From the cell containing the given text, extract its center point as [x, y] coordinate. 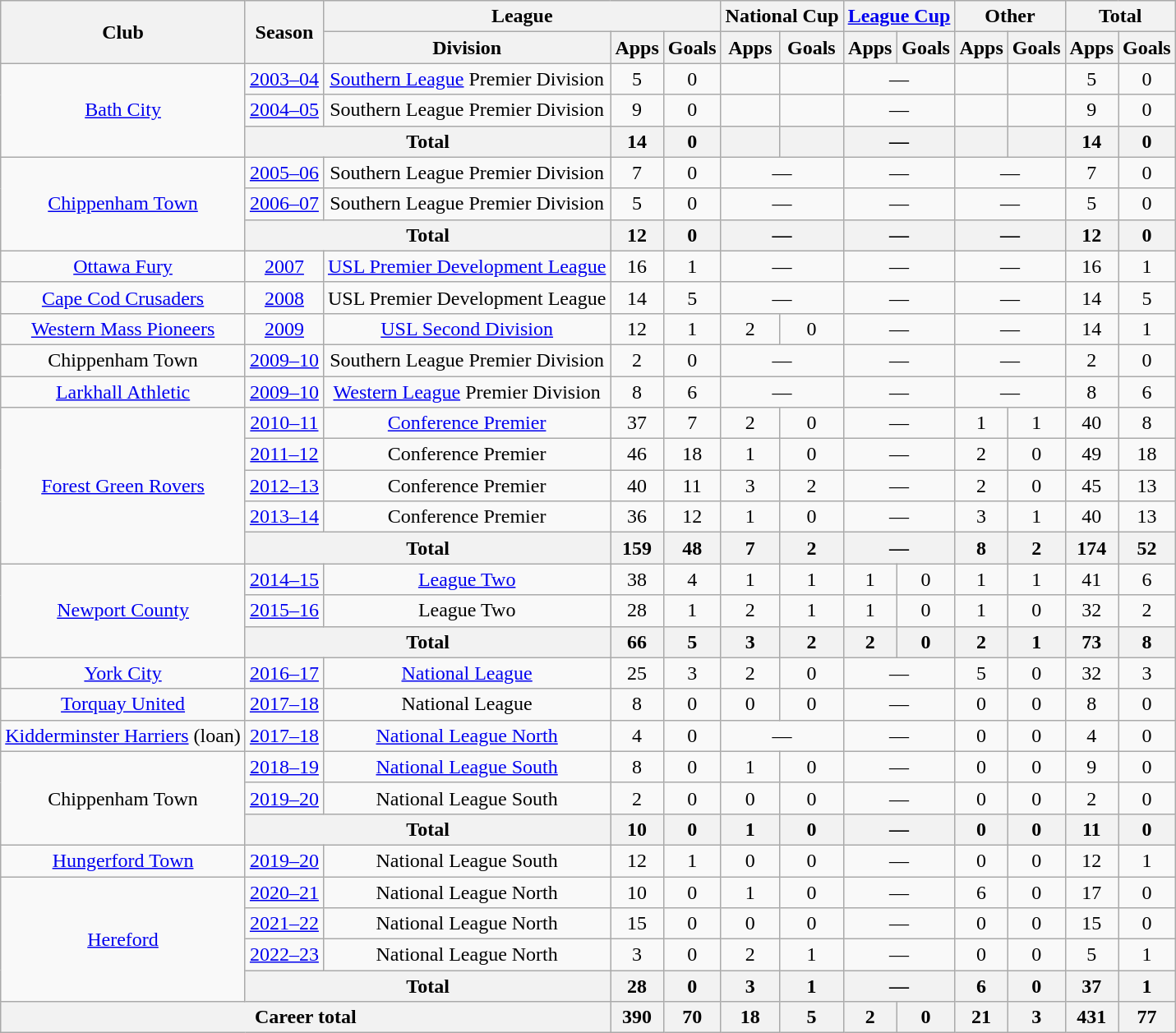
Western Mass Pioneers [123, 329]
Forest Green Rovers [123, 486]
Newport County [123, 611]
66 [637, 642]
2018–19 [284, 767]
USL Second Division [467, 329]
2012–13 [284, 486]
77 [1146, 1017]
2011–12 [284, 454]
41 [1091, 579]
52 [1146, 548]
National Cup [782, 16]
390 [637, 1017]
York City [123, 673]
45 [1091, 486]
2004–05 [284, 110]
2007 [284, 266]
Club [123, 32]
2013–14 [284, 517]
2006–07 [284, 204]
Season [284, 32]
Division [467, 48]
2015–16 [284, 611]
36 [637, 517]
70 [692, 1017]
2005–06 [284, 173]
2008 [284, 297]
Larkhall Athletic [123, 392]
Hungerford Town [123, 860]
38 [637, 579]
Career total [306, 1017]
159 [637, 548]
174 [1091, 548]
Other [1010, 16]
2020–21 [284, 892]
Torquay United [123, 704]
Ottawa Fury [123, 266]
2010–11 [284, 423]
431 [1091, 1017]
Cape Cod Crusaders [123, 297]
League [522, 16]
48 [692, 548]
2003–04 [284, 79]
73 [1091, 642]
Hereford [123, 938]
25 [637, 673]
2014–15 [284, 579]
Bath City [123, 110]
17 [1091, 892]
2021–22 [284, 924]
2016–17 [284, 673]
2022–23 [284, 955]
49 [1091, 454]
46 [637, 454]
Kidderminster Harriers (loan) [123, 736]
21 [981, 1017]
League Cup [899, 16]
2009 [284, 329]
Western League Premier Division [467, 392]
